Capture the cell that displays the provided text and extract its [X, Y] central coordinate. 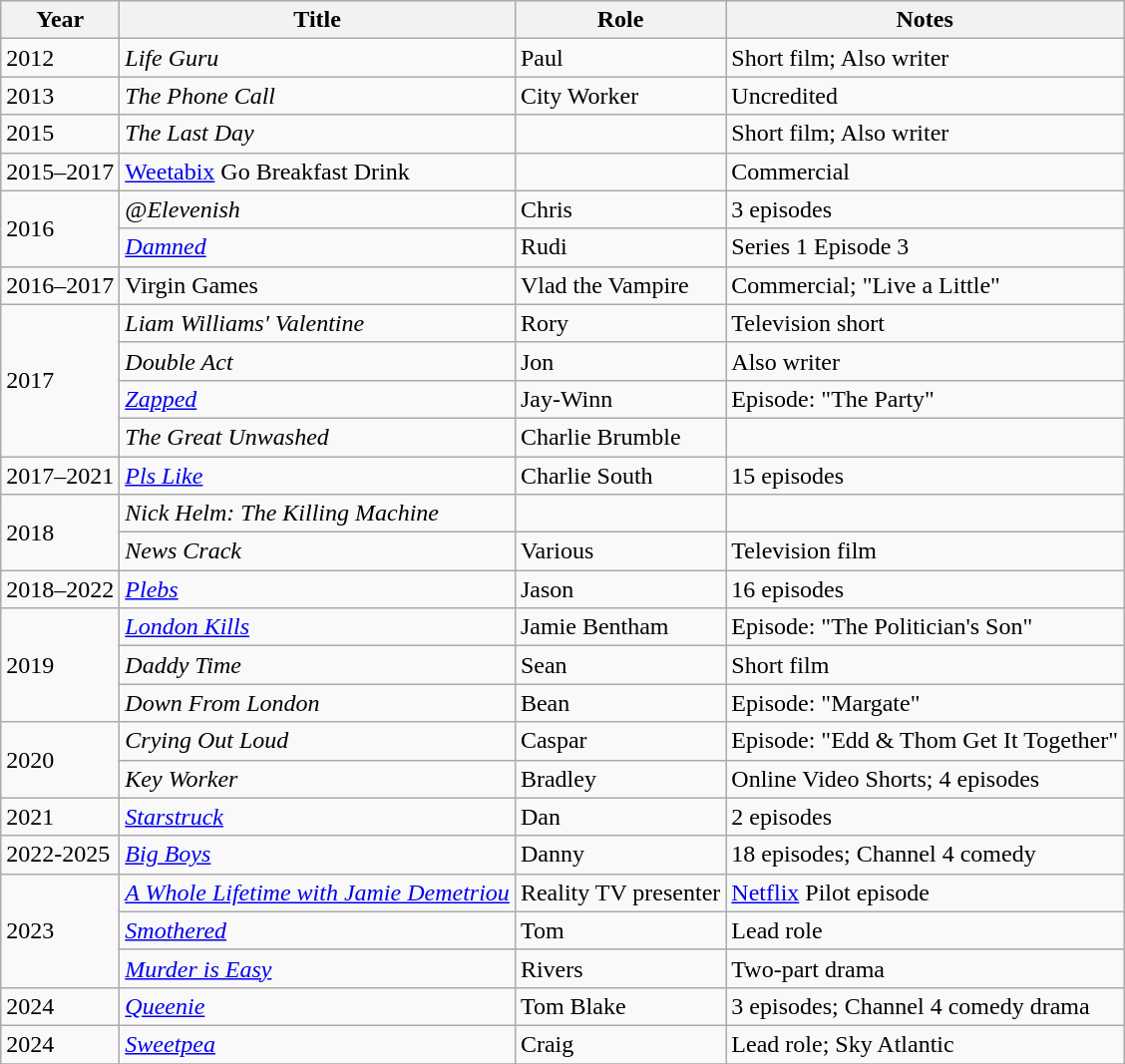
3 episodes [926, 209]
Virgin Games [317, 285]
2021 [60, 817]
Queenie [317, 1006]
Charlie Brumble [620, 437]
Murder is Easy [317, 968]
Craig [620, 1044]
2017–2021 [60, 476]
Role [620, 20]
The Last Day [317, 134]
Jon [620, 361]
Caspar [620, 741]
18 episodes; Channel 4 comedy [926, 855]
Also writer [926, 361]
London Kills [317, 627]
Rory [620, 323]
Episode: "Margate" [926, 703]
The Great Unwashed [317, 437]
Various [620, 551]
15 episodes [926, 476]
Chris [620, 209]
Damned [317, 247]
Sweetpea [317, 1044]
News Crack [317, 551]
Vlad the Vampire [620, 285]
Commercial [926, 172]
Title [317, 20]
Year [60, 20]
2023 [60, 930]
3 episodes; Channel 4 comedy drama [926, 1006]
Sean [620, 665]
Danny [620, 855]
Bean [620, 703]
Starstruck [317, 817]
Two-part drama [926, 968]
Notes [926, 20]
Reality TV presenter [620, 892]
Series 1 Episode 3 [926, 247]
Liam Williams' Valentine [317, 323]
Short film [926, 665]
The Phone Call [317, 96]
2013 [60, 96]
Rudi [620, 247]
Nick Helm: The Killing Machine [317, 514]
Down From London [317, 703]
Jay-Winn [620, 399]
Tom Blake [620, 1006]
Tom [620, 930]
Double Act [317, 361]
Television film [926, 551]
Charlie South [620, 476]
2020 [60, 760]
Bradley [620, 779]
Episode: "Edd & Thom Get It Together" [926, 741]
Online Video Shorts; 4 episodes [926, 779]
2012 [60, 58]
Lead role [926, 930]
Life Guru [317, 58]
2022-2025 [60, 855]
Rivers [620, 968]
Jamie Bentham [620, 627]
A Whole Lifetime with Jamie Demetriou [317, 892]
Plebs [317, 589]
Uncredited [926, 96]
2016–2017 [60, 285]
Netflix Pilot episode [926, 892]
City Worker [620, 96]
Weetabix Go Breakfast Drink [317, 172]
2016 [60, 228]
2015 [60, 134]
Daddy Time [317, 665]
Zapped [317, 399]
2017 [60, 380]
Lead role; Sky Atlantic [926, 1044]
Key Worker [317, 779]
2 episodes [926, 817]
Smothered [317, 930]
Paul [620, 58]
Pls Like [317, 476]
Crying Out Loud [317, 741]
Television short [926, 323]
Episode: "The Politician's Son" [926, 627]
Episode: "The Party" [926, 399]
Commercial; "Live a Little" [926, 285]
2015–2017 [60, 172]
Dan [620, 817]
2019 [60, 665]
2018–2022 [60, 589]
@Elevenish [317, 209]
2018 [60, 532]
Jason [620, 589]
16 episodes [926, 589]
Big Boys [317, 855]
